Provide the (X, Y) coordinate of the cell's center where the given text is located.  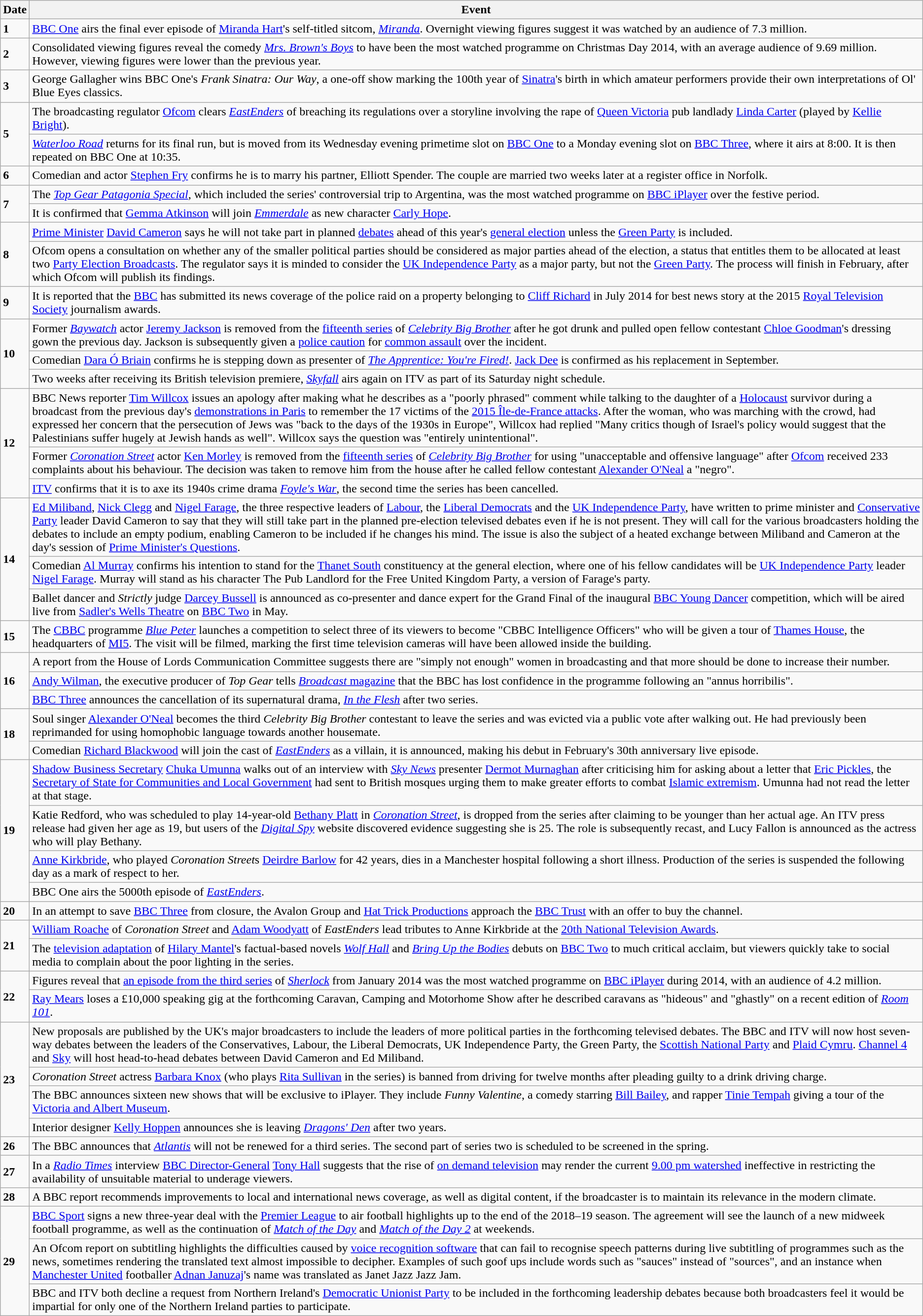
In an attempt to save BBC Three from closure, the Avalon Group and Hat Trick Productions approach the BBC Trust with an offer to buy the channel. (476, 911)
2 (15, 54)
10 (15, 353)
21 (15, 945)
14 (15, 559)
1 (15, 29)
7 (15, 204)
12 (15, 443)
Two weeks after receiving its British television premiere, Skyfall airs again on ITV as part of its Saturday night schedule. (476, 379)
9 (15, 303)
22 (15, 997)
Event (476, 10)
Interior designer Kelly Hoppen announces she is leaving Dragons' Den after two years. (476, 1127)
16 (15, 681)
20 (15, 911)
26 (15, 1146)
28 (15, 1197)
15 (15, 637)
The BBC announces that Atlantis will not be renewed for a third series. The second part of series two is scheduled to be screened in the spring. (476, 1146)
6 (15, 175)
3 (15, 86)
23 (15, 1079)
19 (15, 830)
Prime Minister David Cameron says he will not take part in planned debates ahead of this year's general election unless the Green Party is included. (476, 232)
Date (15, 10)
It is confirmed that Gemma Atkinson will join Emmerdale as new character Carly Hope. (476, 213)
BBC Three announces the cancellation of its supernatural drama, In the Flesh after two series. (476, 699)
29 (15, 1261)
18 (15, 734)
8 (15, 254)
ITV confirms that it is to axe its 1940s crime drama Foyle's War, the second time the series has been cancelled. (476, 488)
5 (15, 134)
William Roache of Coronation Street and Adam Woodyatt of EastEnders lead tributes to Anne Kirkbride at the 20th National Television Awards. (476, 930)
BBC One airs the 5000th episode of EastEnders. (476, 892)
27 (15, 1171)
